Return (x, y) of the center of cell containing provided text 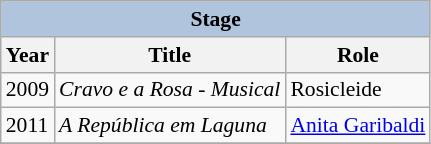
Rosicleide (358, 90)
2009 (28, 90)
Year (28, 55)
Title (170, 55)
Role (358, 55)
A República em Laguna (170, 126)
2011 (28, 126)
Stage (216, 19)
Anita Garibaldi (358, 126)
Cravo e a Rosa - Musical (170, 90)
